Search for the cell housing the specified text and yield its [x, y] center coordinate. 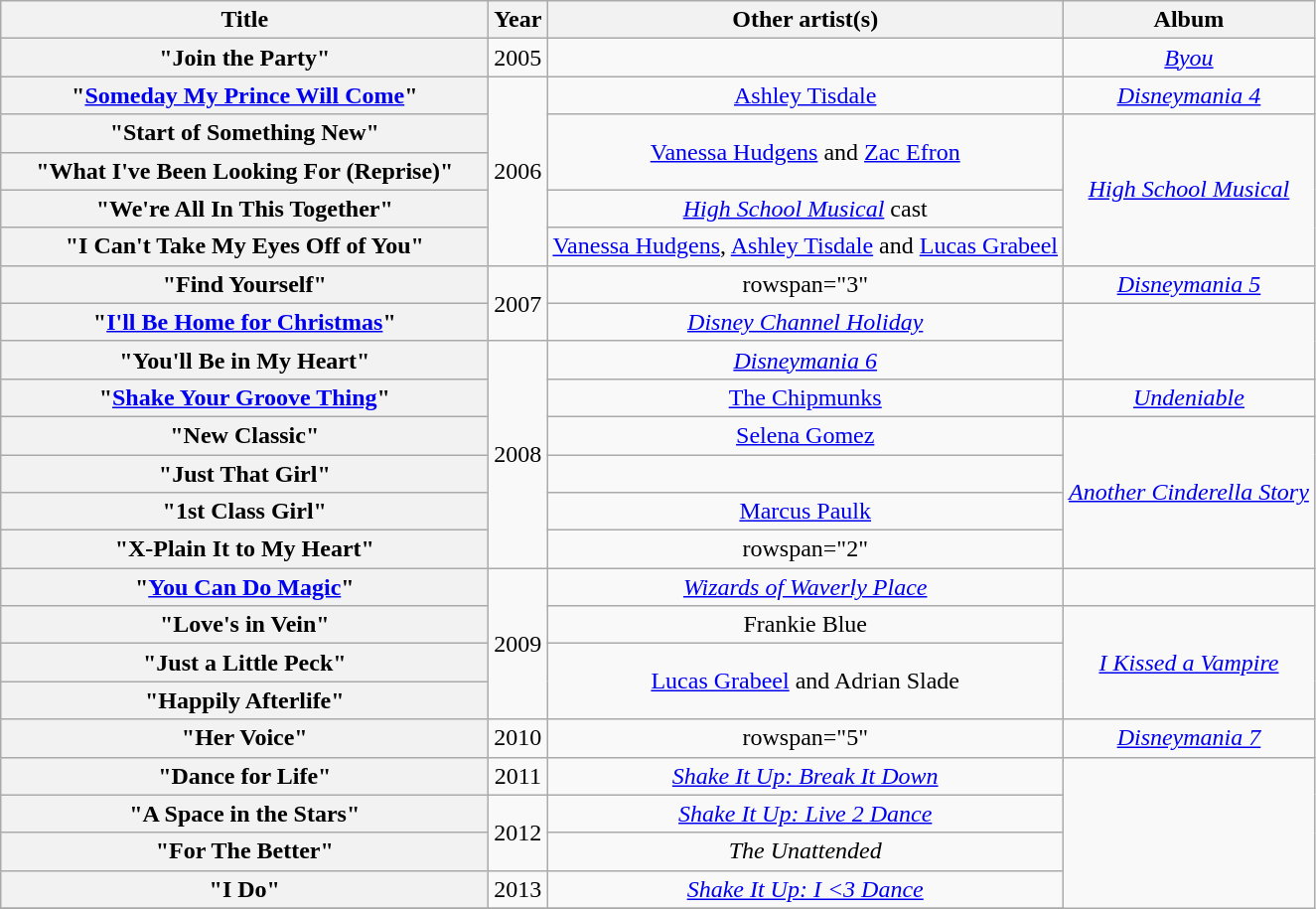
High School Musical cast [805, 209]
Shake It Up: Break It Down [805, 776]
2005 [518, 58]
Disneymania 5 [1190, 284]
Disneymania 7 [1190, 738]
"You'll Be in My Heart" [244, 360]
Title [244, 20]
2009 [518, 644]
Album [1190, 20]
2012 [518, 833]
"Join the Party" [244, 58]
Frankie Blue [805, 625]
Another Cinderella Story [1190, 492]
Disneymania 4 [1190, 95]
"Shake Your Groove Thing" [244, 397]
Disneymania 6 [805, 360]
"Dance for Life" [244, 776]
"I Do" [244, 889]
"Happily Afterlife" [244, 700]
2006 [518, 171]
2013 [518, 889]
"Someday My Prince Will Come" [244, 95]
"A Space in the Stars" [244, 814]
"We're All In This Together" [244, 209]
rowspan="3" [805, 284]
Other artist(s) [805, 20]
"You Can Do Magic" [244, 587]
2008 [518, 454]
I Kissed a Vampire [1190, 663]
"Start of Something New" [244, 133]
2007 [518, 303]
rowspan="2" [805, 549]
Disney Channel Holiday [805, 322]
"For The Better" [244, 851]
"Find Yourself" [244, 284]
The Chipmunks [805, 397]
Marcus Paulk [805, 512]
Ashley Tisdale [805, 95]
rowspan="5" [805, 738]
"Just a Little Peck" [244, 663]
Vanessa Hudgens, Ashley Tisdale and Lucas Grabeel [805, 246]
Year [518, 20]
Vanessa Hudgens and Zac Efron [805, 152]
"Just That Girl" [244, 474]
Byou [1190, 58]
Shake It Up: Live 2 Dance [805, 814]
"New Classic" [244, 435]
2010 [518, 738]
2011 [518, 776]
High School Musical [1190, 190]
"I'll Be Home for Christmas" [244, 322]
"What I've Been Looking For (Reprise)" [244, 171]
Undeniable [1190, 397]
"X-Plain It to My Heart" [244, 549]
"I Can't Take My Eyes Off of You" [244, 246]
Lucas Grabeel and Adrian Slade [805, 682]
The Unattended [805, 851]
"Love's in Vein" [244, 625]
Shake It Up: I <3 Dance [805, 889]
Selena Gomez [805, 435]
"Her Voice" [244, 738]
"1st Class Girl" [244, 512]
Wizards of Waverly Place [805, 587]
